Capture the cell that displays the provided text and extract its (X, Y) central coordinate. 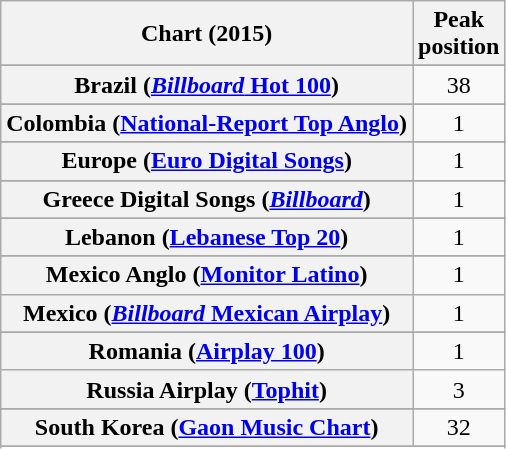
Europe (Euro Digital Songs) (207, 161)
32 (459, 427)
Mexico (Billboard Mexican Airplay) (207, 313)
3 (459, 389)
Mexico Anglo (Monitor Latino) (207, 275)
Colombia (National-Report Top Anglo) (207, 123)
38 (459, 85)
Chart (2015) (207, 34)
Peakposition (459, 34)
South Korea (Gaon Music Chart) (207, 427)
Brazil (Billboard Hot 100) (207, 85)
Romania (Airplay 100) (207, 351)
Russia Airplay (Tophit) (207, 389)
Lebanon (Lebanese Top 20) (207, 237)
Greece Digital Songs (Billboard) (207, 199)
